Detect which cell encompasses the target text, then output its (X, Y) center coordinate. 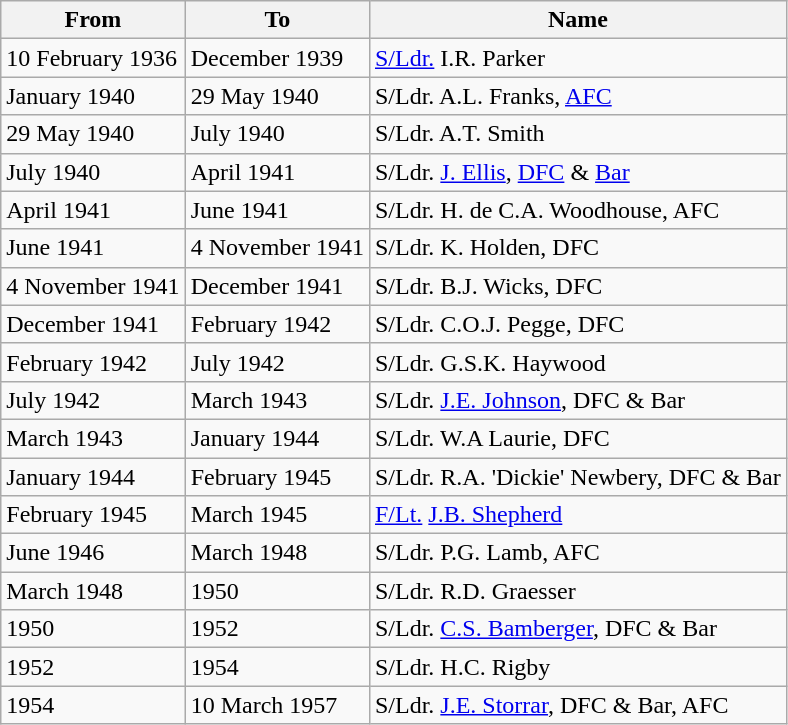
March 1945 (277, 515)
10 March 1957 (277, 705)
S/Ldr. B.J. Wicks, DFC (578, 286)
December 1939 (277, 58)
S/Ldr. J.E. Storrar, DFC & Bar, AFC (578, 705)
S/Ldr. I.R. Parker (578, 58)
Name (578, 20)
June 1946 (93, 553)
January 1940 (93, 96)
10 February 1936 (93, 58)
From (93, 20)
S/Ldr. K. Holden, DFC (578, 248)
S/Ldr. C.O.J. Pegge, DFC (578, 324)
S/Ldr. R.D. Graesser (578, 591)
To (277, 20)
S/Ldr. C.S. Bamberger, DFC & Bar (578, 629)
S/Ldr. G.S.K. Haywood (578, 362)
S/Ldr. J. Ellis, DFC & Bar (578, 172)
F/Lt. J.B. Shepherd (578, 515)
S/Ldr. H. de C.A. Woodhouse, AFC (578, 210)
S/Ldr. A.L. Franks, AFC (578, 96)
S/Ldr. H.C. Rigby (578, 667)
S/Ldr. W.A Laurie, DFC (578, 438)
S/Ldr. R.A. 'Dickie' Newbery, DFC & Bar (578, 477)
S/Ldr. A.T. Smith (578, 134)
S/Ldr. J.E. Johnson, DFC & Bar (578, 400)
S/Ldr. P.G. Lamb, AFC (578, 553)
